Identify which cell holds the provided text, then report its (x, y) central coordinate. 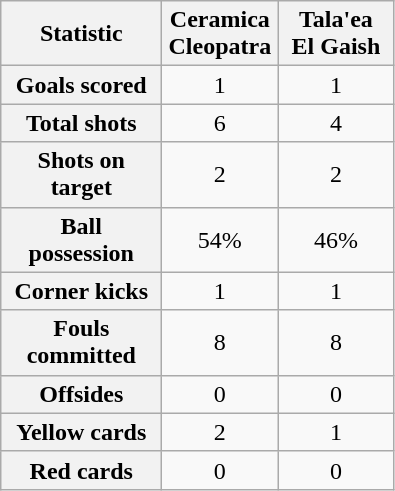
Corner kicks (82, 291)
4 (336, 123)
Red cards (82, 470)
46% (336, 240)
Yellow cards (82, 432)
Ceramica Cleopatra (220, 34)
Tala'ea El Gaish (336, 34)
6 (220, 123)
Goals scored (82, 85)
Fouls committed (82, 342)
Total shots (82, 123)
Offsides (82, 394)
54% (220, 240)
Shots on target (82, 174)
Statistic (82, 34)
Ball possession (82, 240)
